For the text-containing cell, return its midpoint in [X, Y] coordinate format. 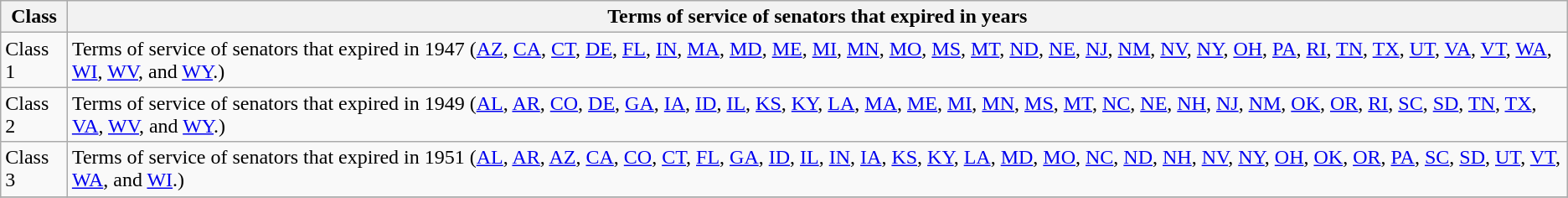
Class [34, 17]
Class 3 [34, 169]
Class 2 [34, 114]
Terms of service of senators that expired in years [818, 17]
Class 1 [34, 60]
